Find where the given text appears and provide that cell's center as [X, Y] coordinate. 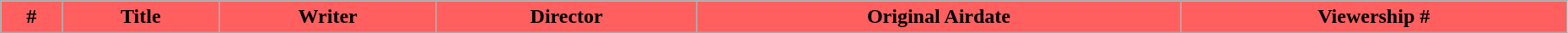
Original Airdate [939, 17]
Title [141, 17]
# [32, 17]
Director [566, 17]
Writer [328, 17]
Viewership # [1373, 17]
